Search for the cell housing the specified text and yield its [X, Y] center coordinate. 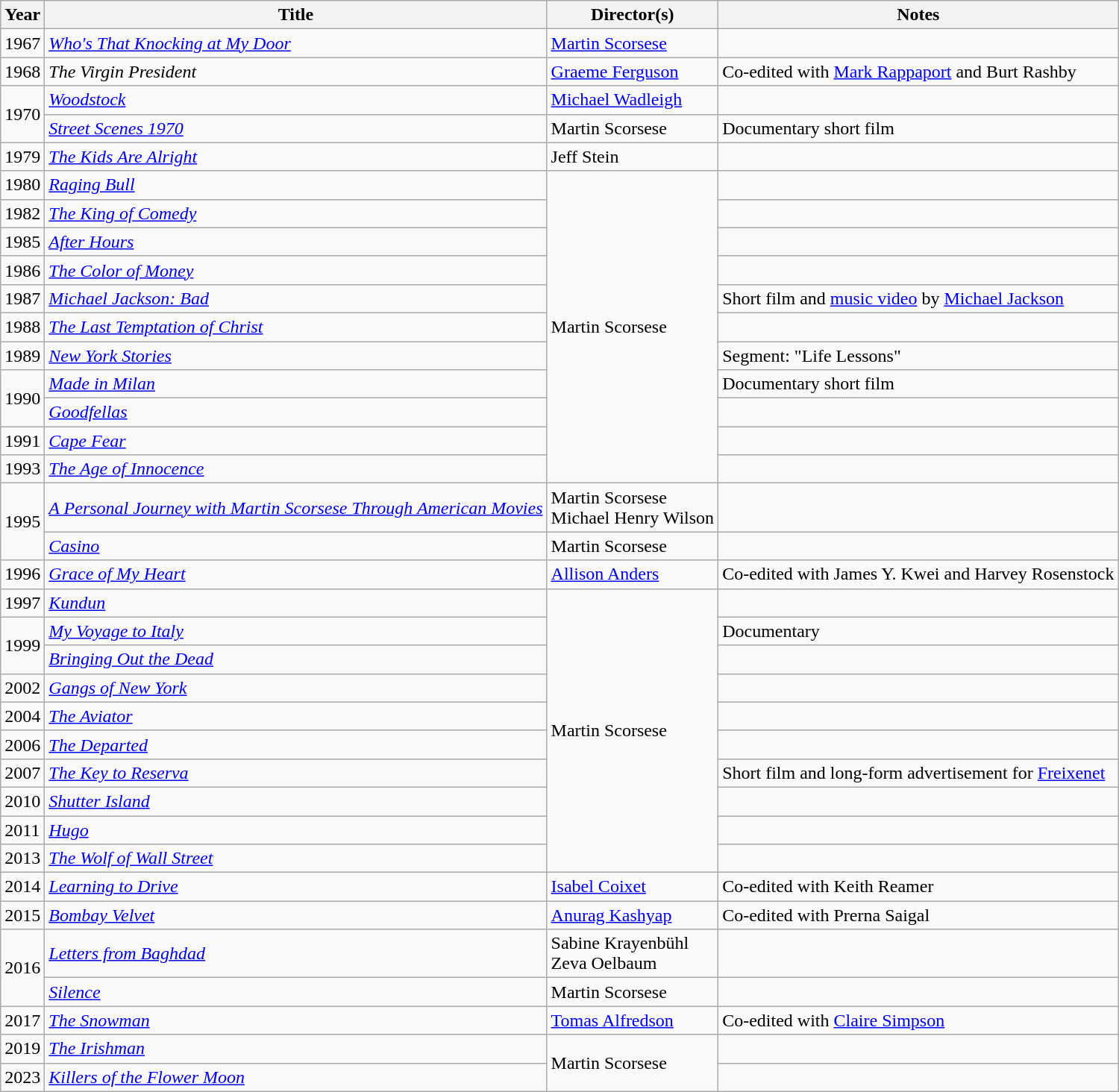
Tomas Alfredson [633, 1020]
2016 [22, 968]
Title [295, 15]
2015 [22, 915]
Kundun [295, 603]
Notes [918, 15]
1987 [22, 298]
Director(s) [633, 15]
Learning to Drive [295, 887]
Woodstock [295, 100]
Shutter Island [295, 801]
2019 [22, 1049]
Made in Milan [295, 384]
1980 [22, 185]
Cape Fear [295, 441]
2004 [22, 716]
A Personal Journey with Martin Scorsese Through American Movies [295, 507]
Year [22, 15]
Jeff Stein [633, 157]
Bombay Velvet [295, 915]
Co-edited with James Y. Kwei and Harvey Rosenstock [918, 574]
The Key to Reserva [295, 773]
1970 [22, 114]
1988 [22, 327]
1990 [22, 398]
Grace of My Heart [295, 574]
1999 [22, 645]
Sabine KrayenbühlZeva Oelbaum [633, 953]
2023 [22, 1077]
1995 [22, 522]
My Voyage to Italy [295, 631]
The Virgin President [295, 72]
Segment: "Life Lessons" [918, 356]
2011 [22, 830]
1985 [22, 242]
Graeme Ferguson [633, 72]
1982 [22, 213]
The Kids Are Alright [295, 157]
Allison Anders [633, 574]
1986 [22, 270]
1967 [22, 43]
New York Stories [295, 356]
The Snowman [295, 1020]
Michael Jackson: Bad [295, 298]
The Age of Innocence [295, 469]
1989 [22, 356]
1968 [22, 72]
Short film and long-form advertisement for Freixenet [918, 773]
Co-edited with Keith Reamer [918, 887]
2014 [22, 887]
2002 [22, 688]
Goodfellas [295, 412]
Silence [295, 992]
Casino [295, 546]
Short film and music video by Michael Jackson [918, 298]
1979 [22, 157]
1991 [22, 441]
The Wolf of Wall Street [295, 859]
Michael Wadleigh [633, 100]
2010 [22, 801]
Who's That Knocking at My Door [295, 43]
Hugo [295, 830]
The Color of Money [295, 270]
The Last Temptation of Christ [295, 327]
The Aviator [295, 716]
Letters from Baghdad [295, 953]
The Irishman [295, 1049]
Gangs of New York [295, 688]
Bringing Out the Dead [295, 659]
2007 [22, 773]
Co-edited with Prerna Saigal [918, 915]
1993 [22, 469]
Raging Bull [295, 185]
Street Scenes 1970 [295, 128]
Co-edited with Claire Simpson [918, 1020]
1997 [22, 603]
Killers of the Flower Moon [295, 1077]
Co-edited with Mark Rappaport and Burt Rashby [918, 72]
1996 [22, 574]
The Departed [295, 744]
2006 [22, 744]
2017 [22, 1020]
Isabel Coixet [633, 887]
Documentary [918, 631]
Martin ScorseseMichael Henry Wilson [633, 507]
Anurag Kashyap [633, 915]
After Hours [295, 242]
2013 [22, 859]
The King of Comedy [295, 213]
